Capture the cell that displays the provided text and extract its (X, Y) central coordinate. 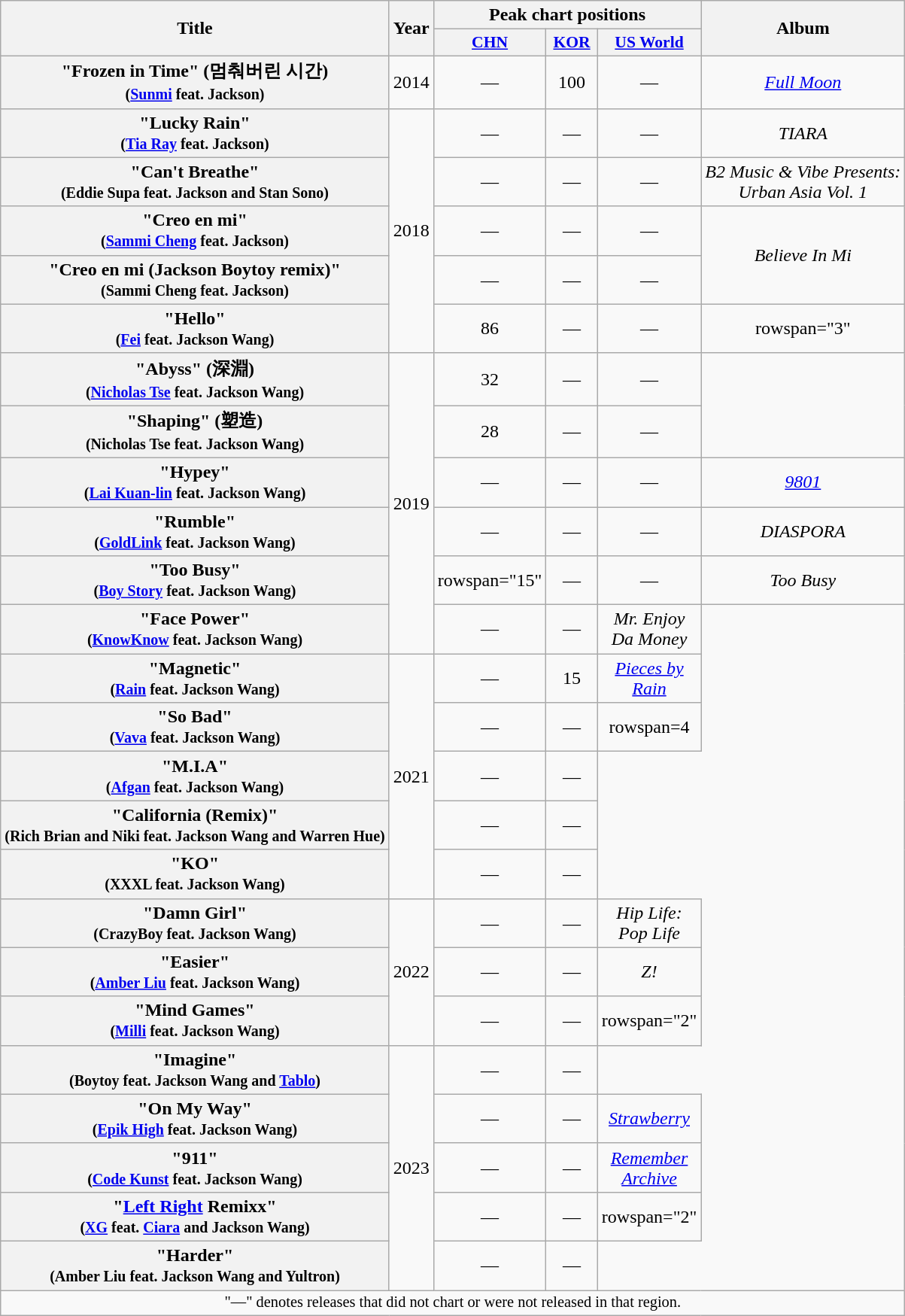
Hip Life: Pop Life (649, 922)
Remember Archive (649, 1168)
28 (490, 432)
"Hypey"(Lai Kuan-lin feat. Jackson Wang) (196, 482)
rowspan="3" (803, 328)
"M.I.A"(Afgan feat. Jackson Wang) (196, 777)
KOR (572, 43)
2021 (411, 777)
86 (490, 328)
"Face Power"(KnowKnow feat. Jackson Wang) (196, 629)
B2 Music & Vibe Presents:Urban Asia Vol. 1 (803, 182)
"KO"(XXXL feat. Jackson Wang) (196, 874)
"Frozen in Time" (멈춰버린 시간)(Sunmi feat. Jackson) (196, 82)
"Can't Breathe"(Eddie Supa feat. Jackson and Stan Sono) (196, 182)
Full Moon (803, 82)
"Harder"(Amber Liu feat. Jackson Wang and Yultron) (196, 1266)
"Damn Girl"(CrazyBoy feat. Jackson Wang) (196, 922)
rowspan=4 (649, 727)
"Hello"(Fei feat. Jackson Wang) (196, 328)
2019 (411, 503)
2018 (411, 230)
Z! (649, 972)
"Easier"(Amber Liu feat. Jackson Wang) (196, 972)
"Too Busy"(Boy Story feat. Jackson Wang) (196, 581)
"—" denotes releases that did not chart or were not released in that region. (453, 1302)
2022 (411, 972)
rowspan="15" (490, 581)
"Lucky Rain"(Tia Ray feat. Jackson) (196, 132)
"Mind Games"(Milli feat. Jackson Wang) (196, 1020)
"So Bad"(Vava feat. Jackson Wang) (196, 727)
Mr. Enjoy Da Money (649, 629)
2014 (411, 82)
"Creo en mi"(Sammi Cheng feat. Jackson) (196, 230)
Year (411, 29)
TIARA (803, 132)
"Imagine"(Boytoy feat. Jackson Wang and Tablo) (196, 1070)
Believe In Mi (803, 255)
"Magnetic"(Rain feat. Jackson Wang) (196, 679)
Strawberry (649, 1118)
DIASPORA (803, 531)
"911"(Code Kunst feat. Jackson Wang) (196, 1168)
2023 (411, 1168)
"Shaping" (塑造)(Nicholas Tse feat. Jackson Wang) (196, 432)
"Creo en mi (Jackson Boytoy remix)"(Sammi Cheng feat. Jackson) (196, 280)
"Abyss" (深淵)(Nicholas Tse feat. Jackson Wang) (196, 379)
"Rumble"(GoldLink feat. Jackson Wang) (196, 531)
Album (803, 29)
100 (572, 82)
Too Busy (803, 581)
"California (Remix)"(Rich Brian and Niki feat. Jackson Wang and Warren Hue) (196, 825)
Pieces by Rain (649, 679)
"On My Way"(Epik High feat. Jackson Wang) (196, 1118)
Peak chart positions (567, 15)
9801 (803, 482)
15 (572, 679)
US World (649, 43)
Title (196, 29)
CHN (490, 43)
"Left Right Remixx"(XG feat. Ciara and Jackson Wang) (196, 1216)
32 (490, 379)
